For the text-containing cell, return its midpoint in (X, Y) coordinate format. 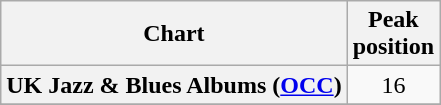
UK Jazz & Blues Albums (OCC) (174, 85)
Peakposition (393, 34)
16 (393, 85)
Chart (174, 34)
